Scan for the cell matching the given text and deliver its (X, Y) coordinate at center. 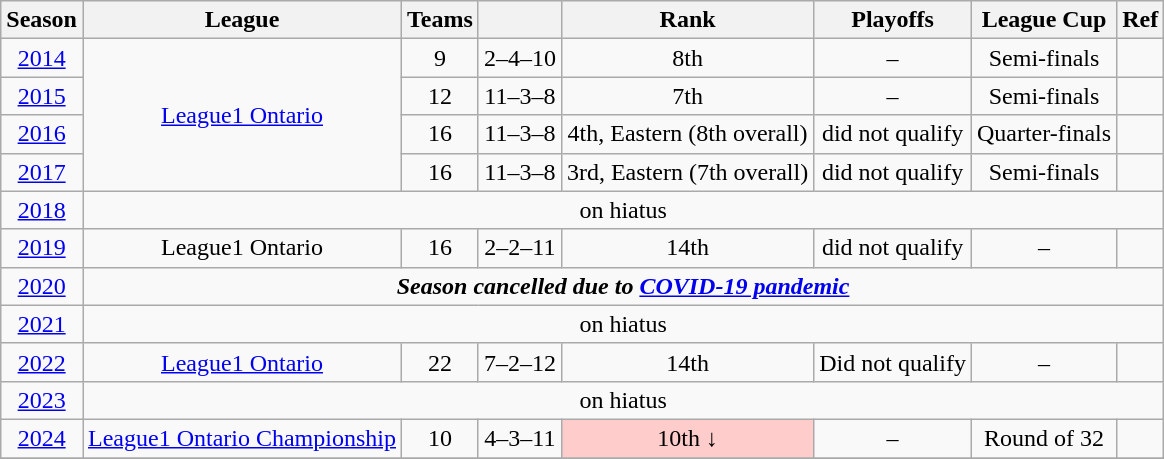
League1 Ontario Championship (242, 438)
7–2–12 (520, 362)
Rank (687, 20)
2024 (42, 438)
4th, Eastern (8th overall) (687, 134)
3rd, Eastern (7th overall) (687, 172)
Playoffs (893, 20)
Quarter-finals (1044, 134)
2022 (42, 362)
Did not qualify (893, 362)
2014 (42, 58)
12 (440, 96)
2016 (42, 134)
10th ↓ (687, 438)
2018 (42, 210)
2017 (42, 172)
2019 (42, 248)
2021 (42, 324)
Teams (440, 20)
9 (440, 58)
4–3–11 (520, 438)
22 (440, 362)
Round of 32 (1044, 438)
2020 (42, 286)
7th (687, 96)
2023 (42, 400)
2–2–11 (520, 248)
League Cup (1044, 20)
Season cancelled due to COVID-19 pandemic (622, 286)
Ref (1140, 20)
2–4–10 (520, 58)
2015 (42, 96)
10 (440, 438)
8th (687, 58)
Season (42, 20)
League (242, 20)
